Scan for the cell matching the given text and deliver its (x, y) coordinate at center. 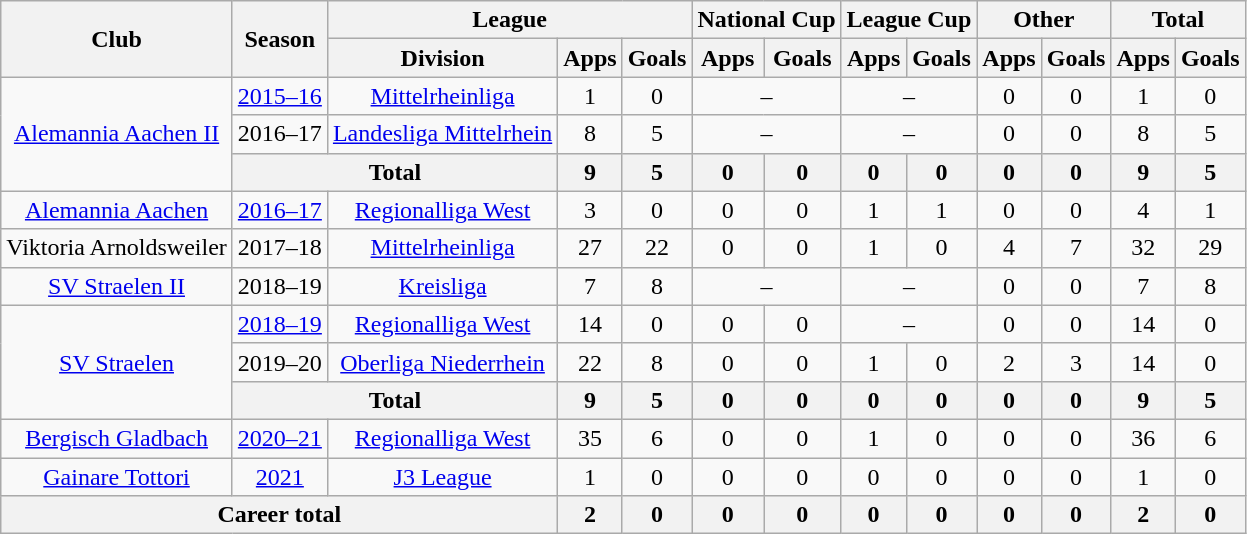
2015–16 (280, 96)
Viktoria Arnoldsweiler (117, 248)
SV Straelen (117, 362)
Landesliga Mittelrhein (442, 134)
J3 League (442, 477)
27 (590, 248)
2020–21 (280, 438)
2017–18 (280, 248)
32 (1143, 248)
Season (280, 39)
2021 (280, 477)
Career total (280, 515)
National Cup (766, 20)
League Cup (909, 20)
SV Straelen II (117, 286)
League (510, 20)
Gainare Tottori (117, 477)
Alemannia Aachen II (117, 134)
Division (442, 58)
Oberliga Niederrhein (442, 362)
Kreisliga (442, 286)
Club (117, 39)
Bergisch Gladbach (117, 438)
29 (1210, 248)
2019–20 (280, 362)
Alemannia Aachen (117, 210)
35 (590, 438)
Other (1044, 20)
36 (1143, 438)
